Scan for the cell matching the given text and deliver its (X, Y) coordinate at center. 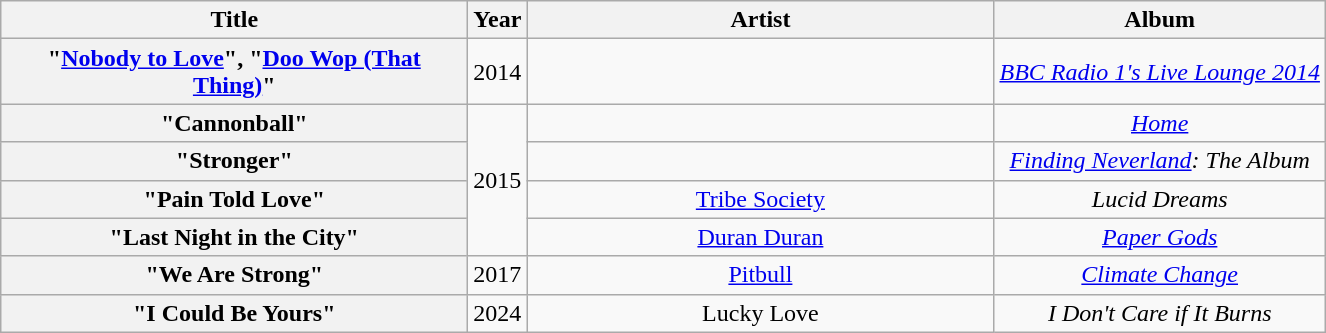
"Cannonball" (234, 123)
"Pain Told Love" (234, 199)
2017 (498, 275)
"I Could Be Yours" (234, 313)
Duran Duran (760, 237)
Lucky Love (760, 313)
Artist (760, 20)
Paper Gods (1160, 237)
Year (498, 20)
Climate Change (1160, 275)
Title (234, 20)
I Don't Care if It Burns (1160, 313)
2024 (498, 313)
Pitbull (760, 275)
"Stronger" (234, 161)
Tribe Society (760, 199)
"We Are Strong" (234, 275)
2014 (498, 72)
BBC Radio 1's Live Lounge 2014 (1160, 72)
2015 (498, 180)
"Last Night in the City" (234, 237)
Home (1160, 123)
"Nobody to Love", "Doo Wop (That Thing)" (234, 72)
Album (1160, 20)
Finding Neverland: The Album (1160, 161)
Lucid Dreams (1160, 199)
